Extract the (X, Y) coordinate from the center of the cell holding the provided text.  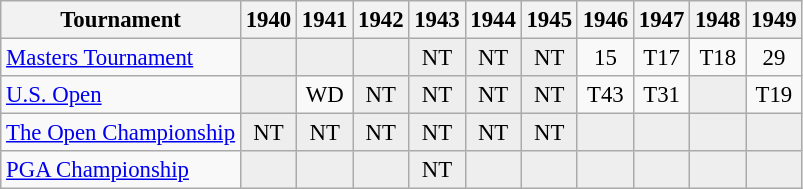
1945 (549, 20)
The Open Championship (121, 133)
T19 (774, 95)
1946 (605, 20)
1942 (381, 20)
Tournament (121, 20)
1944 (493, 20)
29 (774, 58)
PGA Championship (121, 170)
WD (325, 95)
1948 (718, 20)
Masters Tournament (121, 58)
1947 (661, 20)
T43 (605, 95)
1943 (437, 20)
T17 (661, 58)
U.S. Open (121, 95)
1949 (774, 20)
1940 (268, 20)
15 (605, 58)
1941 (325, 20)
T31 (661, 95)
T18 (718, 58)
